Scan for the cell matching the given text and deliver its (x, y) coordinate at center. 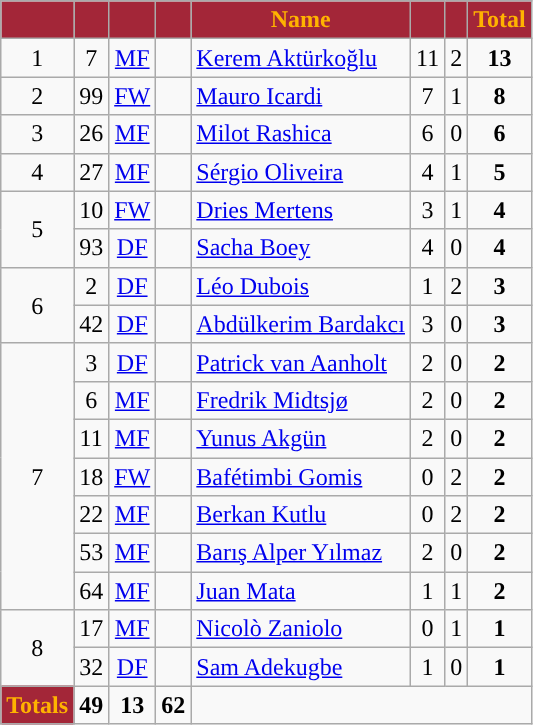
22 (92, 515)
Barış Alper Yılmaz (301, 553)
Name (301, 20)
Sacha Boey (301, 248)
Berkan Kutlu (301, 515)
Sam Adekugbe (301, 667)
10 (92, 210)
Yunus Akgün (301, 438)
49 (92, 705)
Total (500, 20)
93 (92, 248)
Abdülkerim Bardakcı (301, 324)
Sérgio Oliveira (301, 172)
Patrick van Aanholt (301, 362)
99 (92, 96)
64 (92, 591)
18 (92, 477)
Bafétimbi Gomis (301, 477)
17 (92, 629)
Nicolò Zaniolo (301, 629)
Léo Dubois (301, 286)
Milot Rashica (301, 134)
27 (92, 172)
42 (92, 324)
Juan Mata (301, 591)
Dries Mertens (301, 210)
Fredrik Midtsjø (301, 400)
62 (174, 705)
Totals (38, 705)
26 (92, 134)
32 (92, 667)
Kerem Aktürkoğlu (301, 58)
Mauro Icardi (301, 96)
53 (92, 553)
